Capture the cell that displays the provided text and extract its [X, Y] central coordinate. 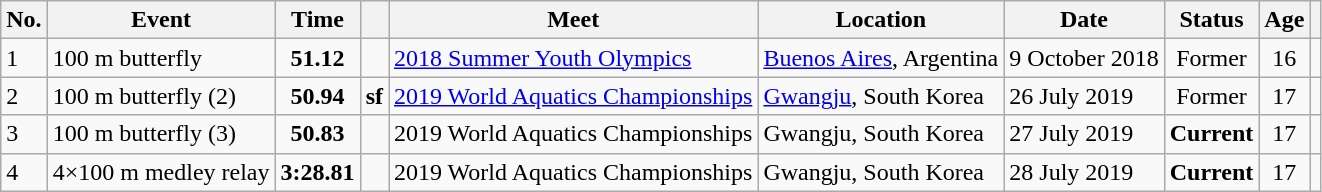
Date [1084, 20]
9 October 2018 [1084, 58]
28 July 2019 [1084, 172]
2018 Summer Youth Olympics [572, 58]
Event [161, 20]
Age [1284, 20]
50.83 [318, 134]
No. [24, 20]
3:28.81 [318, 172]
Buenos Aires, Argentina [881, 58]
1 [24, 58]
Location [881, 20]
100 m butterfly (3) [161, 134]
Status [1212, 20]
100 m butterfly (2) [161, 96]
Time [318, 20]
51.12 [318, 58]
27 July 2019 [1084, 134]
50.94 [318, 96]
4 [24, 172]
26 July 2019 [1084, 96]
16 [1284, 58]
sf [374, 96]
100 m butterfly [161, 58]
2 [24, 96]
4×100 m medley relay [161, 172]
Meet [572, 20]
3 [24, 134]
